Pinpoint the cell where the given text exists, returning its (X, Y) midpoint coordinate. 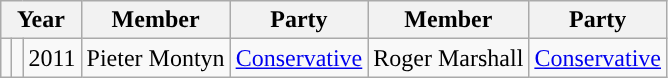
Roger Marshall (448, 58)
Pieter Montyn (156, 58)
2011 (52, 58)
Year (41, 20)
